Return the (X, Y) coordinate for the center point of the cell that contains the specified text.  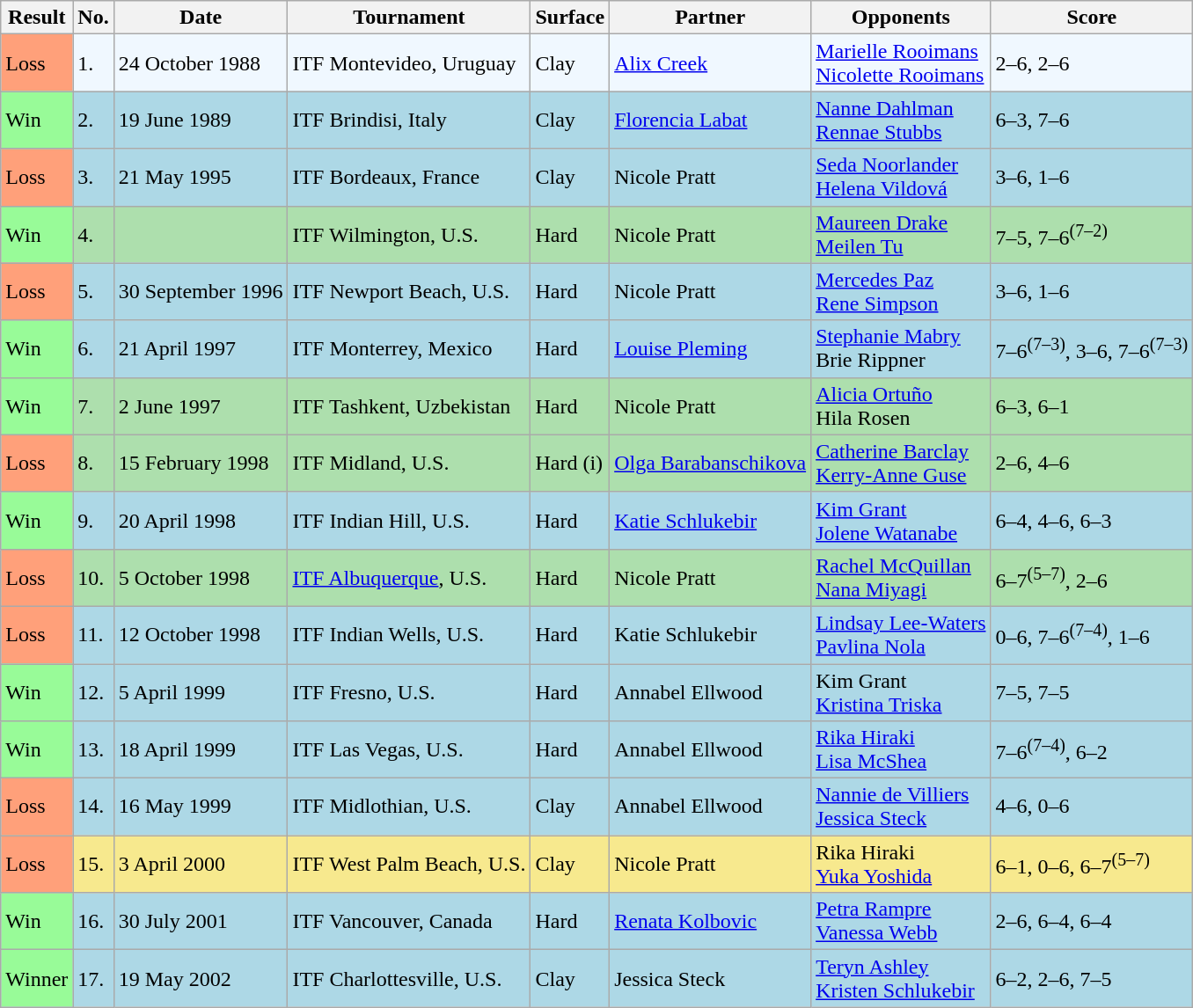
6–3, 7–6 (1092, 120)
2. (93, 120)
ITF Brindisi, Italy (409, 120)
ITF Vancouver, Canada (409, 922)
Surface (570, 18)
ITF Indian Hill, U.S. (409, 521)
4–6, 0–6 (1092, 807)
Rika Hiraki Yuka Yoshida (901, 864)
No. (93, 18)
ITF West Palm Beach, U.S. (409, 864)
Nanne Dahlman Rennae Stubbs (901, 120)
1. (93, 63)
ITF Tashkent, Uzbekistan (409, 406)
6–4, 4–6, 6–3 (1092, 521)
13. (93, 749)
7–5, 7–5 (1092, 691)
Catherine Barclay Kerry-Anne Guse (901, 463)
ITF Indian Wells, U.S. (409, 635)
16. (93, 922)
Stephanie Mabry Brie Rippner (901, 348)
21 May 1995 (201, 178)
12 October 1998 (201, 635)
15. (93, 864)
2 June 1997 (201, 406)
Lindsay Lee-Waters Pavlina Nola (901, 635)
Score (1092, 18)
5 April 1999 (201, 691)
ITF Midlothian, U.S. (409, 807)
Alix Creek (711, 63)
Renata Kolbovic (711, 922)
Marielle Rooimans Nicolette Rooimans (901, 63)
30 July 2001 (201, 922)
7. (93, 406)
ITF Monterrey, Mexico (409, 348)
15 February 1998 (201, 463)
ITF Charlottesville, U.S. (409, 978)
6. (93, 348)
3. (93, 178)
2–6, 2–6 (1092, 63)
Rachel McQuillan Nana Miyagi (901, 577)
6–7(5–7), 2–6 (1092, 577)
Hard (i) (570, 463)
ITF Montevideo, Uruguay (409, 63)
ITF Bordeaux, France (409, 178)
14. (93, 807)
18 April 1999 (201, 749)
Partner (711, 18)
6–1, 0–6, 6–7(5–7) (1092, 864)
7–5, 7–6(7–2) (1092, 234)
21 April 1997 (201, 348)
16 May 1999 (201, 807)
Florencia Labat (711, 120)
ITF Las Vegas, U.S. (409, 749)
Alicia Ortuño Hila Rosen (901, 406)
ITF Fresno, U.S. (409, 691)
Petra Rampre Vanessa Webb (901, 922)
12. (93, 691)
Seda Noorlander Helena Vildová (901, 178)
0–6, 7–6(7–4), 1–6 (1092, 635)
24 October 1988 (201, 63)
Kim Grant Jolene Watanabe (901, 521)
ITF Albuquerque, U.S. (409, 577)
5 October 1998 (201, 577)
2–6, 6–4, 6–4 (1092, 922)
3 April 2000 (201, 864)
Date (201, 18)
Jessica Steck (711, 978)
Olga Barabanschikova (711, 463)
Result (37, 18)
ITF Wilmington, U.S. (409, 234)
10. (93, 577)
8. (93, 463)
7–6(7–4), 6–2 (1092, 749)
4. (93, 234)
Nannie de Villiers Jessica Steck (901, 807)
7–6(7–3), 3–6, 7–6(7–3) (1092, 348)
Opponents (901, 18)
Maureen Drake Meilen Tu (901, 234)
19 June 1989 (201, 120)
Tournament (409, 18)
6–3, 6–1 (1092, 406)
5. (93, 292)
Winner (37, 978)
Teryn Ashley Kristen Schlukebir (901, 978)
9. (93, 521)
Louise Pleming (711, 348)
Rika Hiraki Lisa McShea (901, 749)
Mercedes Paz Rene Simpson (901, 292)
17. (93, 978)
20 April 1998 (201, 521)
19 May 2002 (201, 978)
2–6, 4–6 (1092, 463)
11. (93, 635)
Kim Grant Kristina Triska (901, 691)
ITF Newport Beach, U.S. (409, 292)
6–2, 2–6, 7–5 (1092, 978)
ITF Midland, U.S. (409, 463)
30 September 1996 (201, 292)
